Determine the [x, y] coordinate at the center of the cell enclosing the given text.  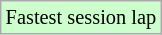
Fastest session lap [81, 17]
